From the cell containing the given text, extract its center point as (X, Y) coordinate. 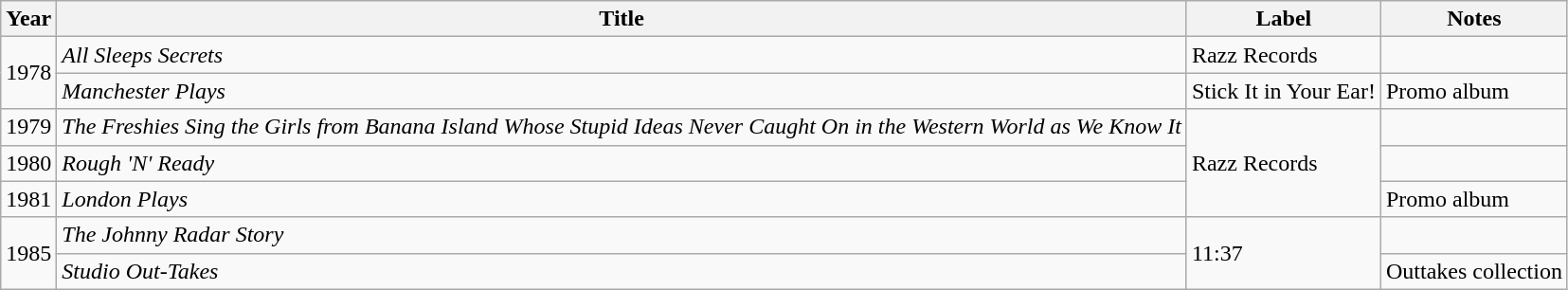
All Sleeps Secrets (622, 55)
The Johnny Radar Story (622, 235)
1980 (28, 163)
Label (1283, 19)
London Plays (622, 199)
Notes (1474, 19)
Title (622, 19)
Year (28, 19)
Outtakes collection (1474, 271)
Studio Out-Takes (622, 271)
Stick It in Your Ear! (1283, 91)
Rough 'N' Ready (622, 163)
1981 (28, 199)
1985 (28, 253)
The Freshies Sing the Girls from Banana Island Whose Stupid Ideas Never Caught On in the Western World as We Know It (622, 127)
11:37 (1283, 253)
1979 (28, 127)
1978 (28, 73)
Manchester Plays (622, 91)
